From the cell containing the given text, extract its center point as (x, y) coordinate. 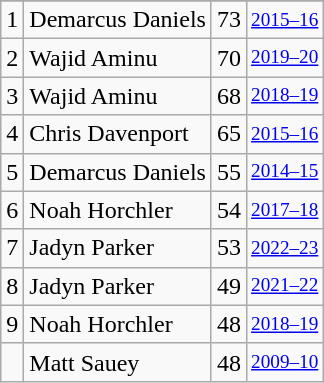
8 (12, 286)
2009–10 (285, 362)
6 (12, 210)
3 (12, 96)
68 (228, 96)
65 (228, 134)
7 (12, 248)
9 (12, 324)
2021–22 (285, 286)
55 (228, 172)
49 (228, 286)
2 (12, 58)
2019–20 (285, 58)
2022–23 (285, 248)
Chris Davenport (118, 134)
4 (12, 134)
53 (228, 248)
70 (228, 58)
2014–15 (285, 172)
Matt Sauey (118, 362)
73 (228, 20)
2017–18 (285, 210)
5 (12, 172)
1 (12, 20)
54 (228, 210)
